Return [X, Y] of the center of cell containing provided text 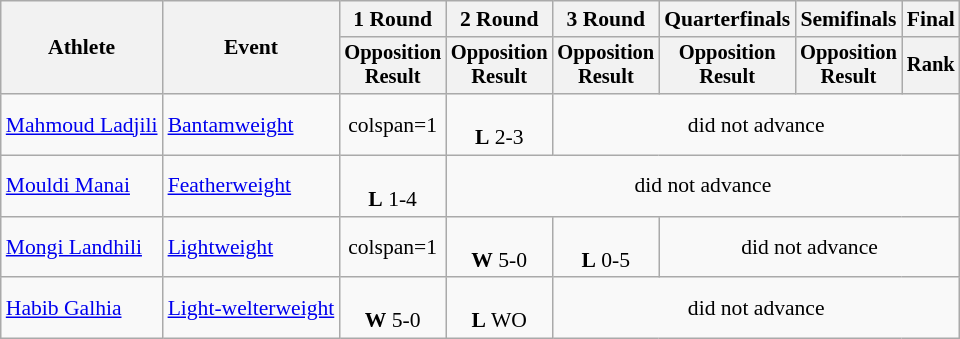
Featherweight [252, 186]
3 Round [606, 19]
Final [931, 19]
L 2-3 [500, 124]
L WO [500, 308]
2 Round [500, 19]
Mongi Landhili [82, 248]
1 Round [392, 19]
Semifinals [848, 19]
Quarterfinals [727, 19]
Bantamweight [252, 124]
Light-welterweight [252, 308]
L 1-4 [392, 186]
Mahmoud Ladjili [82, 124]
Mouldi Manai [82, 186]
L 0-5 [606, 248]
Event [252, 48]
Rank [931, 66]
Lightweight [252, 248]
Habib Galhia [82, 308]
Athlete [82, 48]
